Provide the (x, y) coordinate of the cell's center where the given text is located.  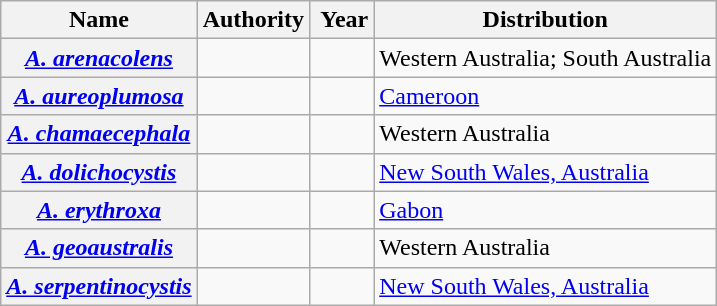
Year (342, 20)
Distribution (546, 20)
Name (99, 20)
A. dolichocystis (99, 172)
Gabon (546, 210)
Cameroon (546, 96)
A. chamaecephala (99, 134)
Western Australia; South Australia (546, 58)
A. aureoplumosa (99, 96)
Authority (253, 20)
A. serpentinocystis (99, 286)
A. geoaustralis (99, 248)
A. erythroxa (99, 210)
A. arenacolens (99, 58)
